Scan for the cell matching the given text and deliver its (x, y) coordinate at center. 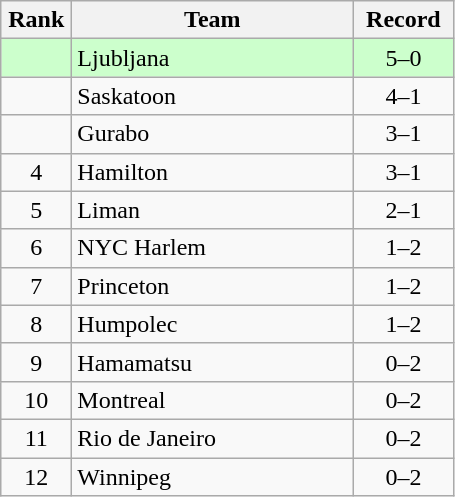
8 (36, 324)
7 (36, 286)
Team (212, 20)
Saskatoon (212, 96)
11 (36, 438)
Gurabo (212, 134)
Hamilton (212, 172)
5 (36, 210)
Hamamatsu (212, 362)
Ljubljana (212, 58)
4 (36, 172)
Winnipeg (212, 477)
Humpolec (212, 324)
Princeton (212, 286)
Rank (36, 20)
5–0 (404, 58)
Montreal (212, 400)
Record (404, 20)
9 (36, 362)
4–1 (404, 96)
Rio de Janeiro (212, 438)
NYC Harlem (212, 248)
10 (36, 400)
2–1 (404, 210)
Liman (212, 210)
12 (36, 477)
6 (36, 248)
